For the text-containing cell, return its midpoint in (X, Y) coordinate format. 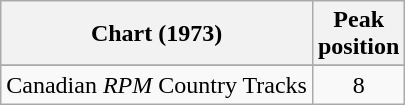
8 (358, 85)
Peakposition (358, 34)
Canadian RPM Country Tracks (157, 85)
Chart (1973) (157, 34)
